From the cell containing the given text, extract its center point as (x, y) coordinate. 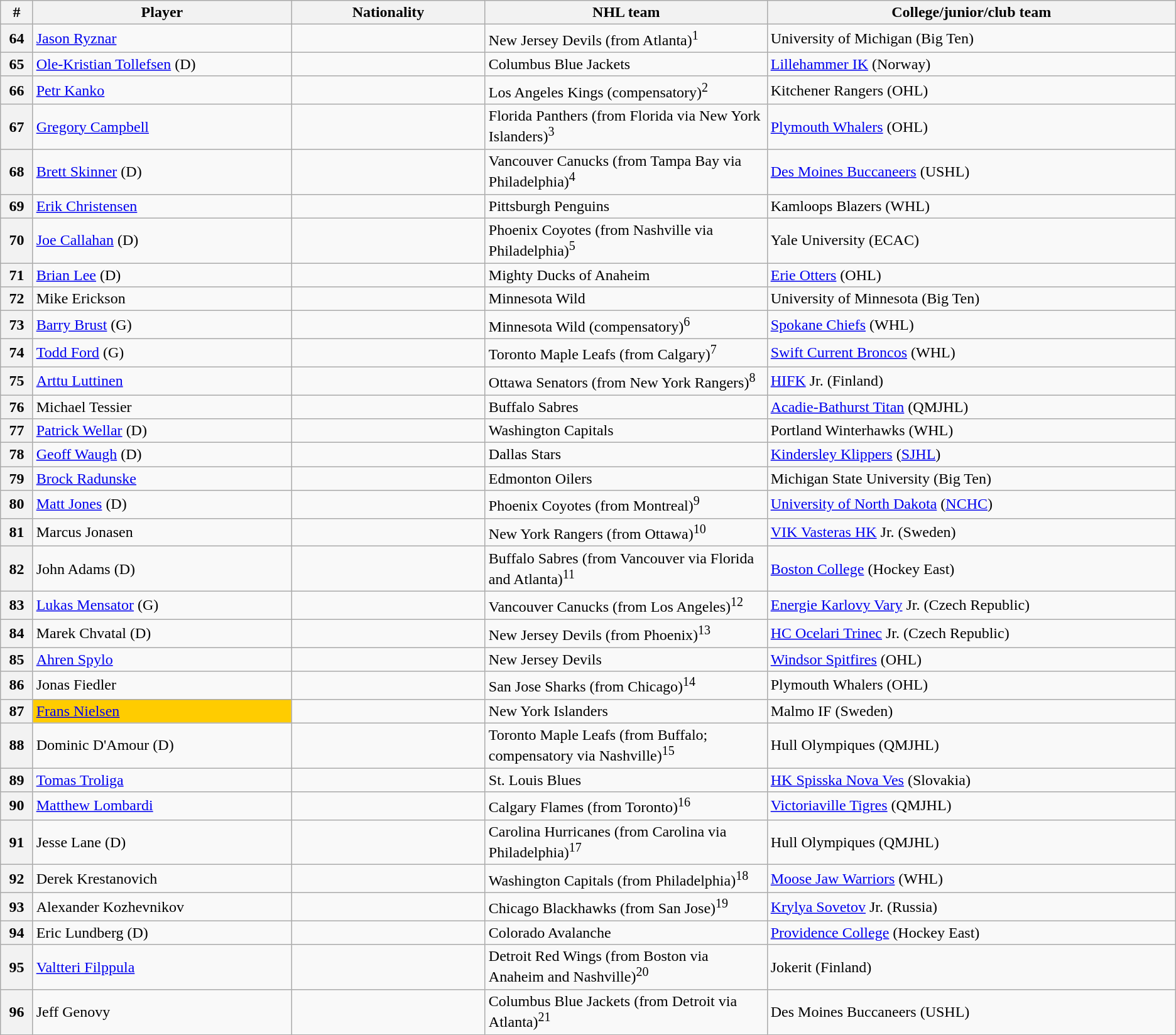
Arttu Luttinen (162, 381)
Jason Ryznar (162, 39)
Boston College (Hockey East) (971, 569)
92 (16, 879)
Marcus Jonasen (162, 533)
68 (16, 172)
New Jersey Devils (from Phoenix)13 (626, 633)
94 (16, 933)
81 (16, 533)
New Jersey Devils (626, 659)
87 (16, 711)
Phoenix Coyotes (from Nashville via Philadelphia)5 (626, 241)
Dominic D'Amour (D) (162, 745)
Lillehammer IK (Norway) (971, 64)
Geoff Waugh (D) (162, 455)
Columbus Blue Jackets (626, 64)
Portland Winterhawks (WHL) (971, 431)
78 (16, 455)
Lukas Mensator (G) (162, 605)
Washington Capitals (626, 431)
Providence College (Hockey East) (971, 933)
Swift Current Broncos (WHL) (971, 353)
Marek Chvatal (D) (162, 633)
Colorado Avalanche (626, 933)
Mike Erickson (162, 299)
Jesse Lane (D) (162, 842)
64 (16, 39)
Toronto Maple Leafs (from Calgary)7 (626, 353)
89 (16, 780)
Tomas Troliga (162, 780)
74 (16, 353)
Victoriaville Tigres (QMJHL) (971, 806)
Derek Krestanovich (162, 879)
Brett Skinner (D) (162, 172)
88 (16, 745)
Washington Capitals (from Philadelphia)18 (626, 879)
Todd Ford (G) (162, 353)
University of Minnesota (Big Ten) (971, 299)
Pittsburgh Penguins (626, 206)
Vancouver Canucks (from Tampa Bay via Philadelphia)4 (626, 172)
80 (16, 505)
79 (16, 479)
Matt Jones (D) (162, 505)
College/junior/club team (971, 13)
Frans Nielsen (162, 711)
Joe Callahan (D) (162, 241)
VIK Vasteras HK Jr. (Sweden) (971, 533)
70 (16, 241)
Krylya Sovetov Jr. (Russia) (971, 907)
Petr Kanko (162, 90)
Mighty Ducks of Anaheim (626, 275)
Windsor Spitfires (OHL) (971, 659)
Calgary Flames (from Toronto)16 (626, 806)
Energie Karlovy Vary Jr. (Czech Republic) (971, 605)
NHL team (626, 13)
85 (16, 659)
86 (16, 686)
Erik Christensen (162, 206)
Minnesota Wild (626, 299)
Florida Panthers (from Florida via New York Islanders)3 (626, 127)
75 (16, 381)
77 (16, 431)
HIFK Jr. (Finland) (971, 381)
New York Islanders (626, 711)
Jonas Fiedler (162, 686)
Jokerit (Finland) (971, 967)
Eric Lundberg (D) (162, 933)
Toronto Maple Leafs (from Buffalo; compensatory via Nashville)15 (626, 745)
Player (162, 13)
83 (16, 605)
San Jose Sharks (from Chicago)14 (626, 686)
Jeff Genovy (162, 1012)
66 (16, 90)
84 (16, 633)
Ahren Spylo (162, 659)
82 (16, 569)
Buffalo Sabres (from Vancouver via Florida and Atlanta)11 (626, 569)
Kindersley Klippers (SJHL) (971, 455)
HC Ocelari Trinec Jr. (Czech Republic) (971, 633)
Columbus Blue Jackets (from Detroit via Atlanta)21 (626, 1012)
73 (16, 325)
91 (16, 842)
96 (16, 1012)
Michigan State University (Big Ten) (971, 479)
Ottawa Senators (from New York Rangers)8 (626, 381)
John Adams (D) (162, 569)
Yale University (ECAC) (971, 241)
St. Louis Blues (626, 780)
71 (16, 275)
Ole-Kristian Tollefsen (D) (162, 64)
Chicago Blackhawks (from San Jose)19 (626, 907)
# (16, 13)
Acadie-Bathurst Titan (QMJHL) (971, 406)
University of North Dakota (NCHC) (971, 505)
Dallas Stars (626, 455)
Erie Otters (OHL) (971, 275)
Detroit Red Wings (from Boston via Anaheim and Nashville)20 (626, 967)
Gregory Campbell (162, 127)
Brock Radunske (162, 479)
95 (16, 967)
65 (16, 64)
University of Michigan (Big Ten) (971, 39)
Minnesota Wild (compensatory)6 (626, 325)
HK Spisska Nova Ves (Slovakia) (971, 780)
Buffalo Sabres (626, 406)
Kitchener Rangers (OHL) (971, 90)
93 (16, 907)
76 (16, 406)
Malmo IF (Sweden) (971, 711)
Alexander Kozhevnikov (162, 907)
Los Angeles Kings (compensatory)2 (626, 90)
Michael Tessier (162, 406)
Matthew Lombardi (162, 806)
Barry Brust (G) (162, 325)
Brian Lee (D) (162, 275)
72 (16, 299)
Edmonton Oilers (626, 479)
69 (16, 206)
90 (16, 806)
New Jersey Devils (from Atlanta)1 (626, 39)
Moose Jaw Warriors (WHL) (971, 879)
Kamloops Blazers (WHL) (971, 206)
Carolina Hurricanes (from Carolina via Philadelphia)17 (626, 842)
67 (16, 127)
Spokane Chiefs (WHL) (971, 325)
Valtteri Filppula (162, 967)
Patrick Wellar (D) (162, 431)
Vancouver Canucks (from Los Angeles)12 (626, 605)
Phoenix Coyotes (from Montreal)9 (626, 505)
New York Rangers (from Ottawa)10 (626, 533)
Nationality (388, 13)
